Return (X, Y) of the center of cell containing provided text 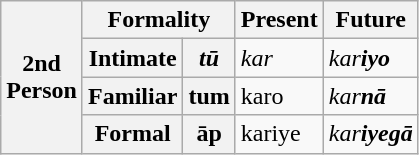
kariyegā (370, 134)
Intimate (132, 58)
Future (370, 20)
Familiar (132, 96)
tum (209, 96)
Present (279, 20)
kariye (279, 134)
tū (209, 58)
Formality (158, 20)
karnā (370, 96)
kariyo (370, 58)
Formal (132, 134)
kar (279, 58)
āp (209, 134)
karo (279, 96)
2ndPerson (42, 77)
